Provide the (x, y) coordinate of the cell's center where the given text is located.  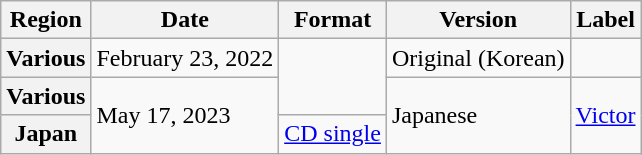
Japanese (478, 115)
CD single (333, 134)
February 23, 2022 (185, 58)
Region (46, 20)
Victor (606, 115)
Date (185, 20)
Version (478, 20)
Format (333, 20)
Label (606, 20)
Japan (46, 134)
May 17, 2023 (185, 115)
Original (Korean) (478, 58)
